Determine the (X, Y) coordinate at the center of the cell enclosing the given text.  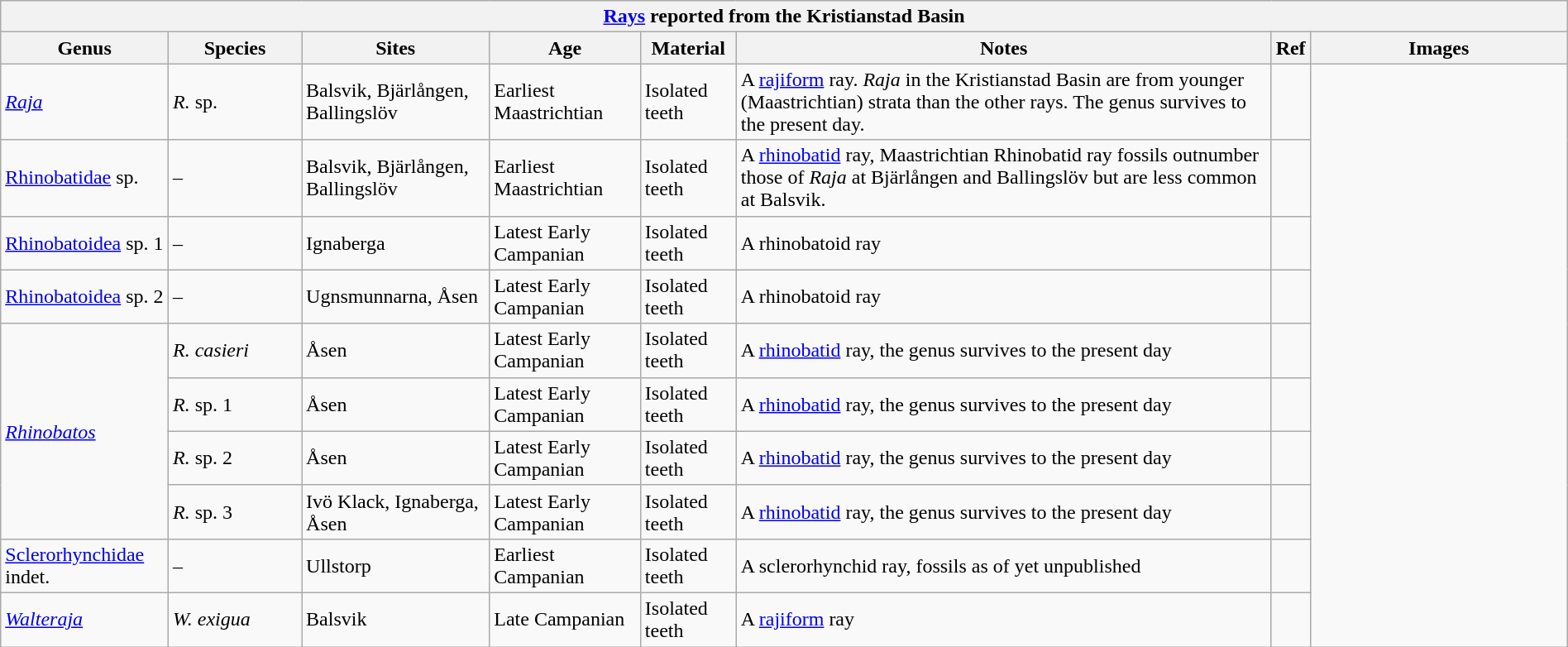
Ullstorp (395, 566)
Ignaberga (395, 243)
Late Campanian (566, 619)
Rhinobatoidea sp. 1 (84, 243)
Balsvik (395, 619)
Genus (84, 48)
Material (688, 48)
Sclerorhynchidae indet. (84, 566)
Notes (1004, 48)
Rhinobatos (84, 431)
Walteraja (84, 619)
Ivö Klack, Ignaberga, Åsen (395, 511)
R. sp. 1 (235, 404)
R. sp. 3 (235, 511)
Raja (84, 102)
A rhinobatid ray, Maastrichtian Rhinobatid ray fossils outnumber those of Raja at Bjärlången and Ballingslöv but are less common at Balsvik. (1004, 178)
Species (235, 48)
R. sp. 2 (235, 458)
Ugnsmunnarna, Åsen (395, 296)
R. casieri (235, 351)
Images (1439, 48)
Rays reported from the Kristianstad Basin (784, 17)
A rajiform ray. Raja in the Kristianstad Basin are from younger (Maastrichtian) strata than the other rays. The genus survives to the present day. (1004, 102)
Rhinobatoidea sp. 2 (84, 296)
R. sp. (235, 102)
W. exigua (235, 619)
Earliest Campanian (566, 566)
Rhinobatidae sp. (84, 178)
Ref (1290, 48)
Age (566, 48)
A sclerorhynchid ray, fossils as of yet unpublished (1004, 566)
Sites (395, 48)
A rajiform ray (1004, 619)
